Find where the given text appears and provide that cell's center as [X, Y] coordinate. 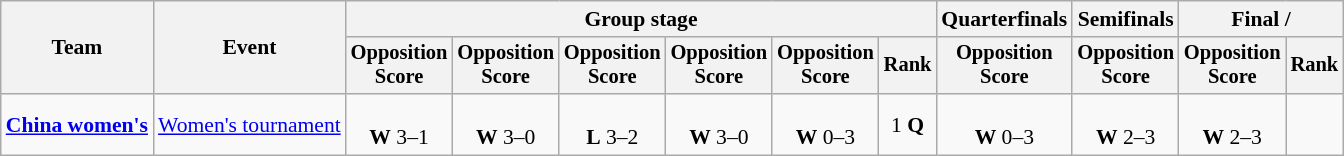
1 Q [908, 124]
Group stage [642, 19]
China women's [77, 124]
Semifinals [1126, 19]
Final / [1261, 19]
L 3–2 [612, 124]
W 3–1 [400, 124]
Team [77, 48]
Event [250, 48]
Quarterfinals [1004, 19]
Women's tournament [250, 124]
